Output the (x, y) coordinate of the center of the cell containing the given text.  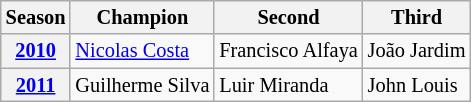
Second (288, 17)
Third (417, 17)
Guilherme Silva (142, 85)
Season (36, 17)
João Jardim (417, 51)
John Louis (417, 85)
Francisco Alfaya (288, 51)
2010 (36, 51)
Champion (142, 17)
Nicolas Costa (142, 51)
2011 (36, 85)
Luir Miranda (288, 85)
